Determine the (X, Y) coordinate at the center of the cell enclosing the given text.  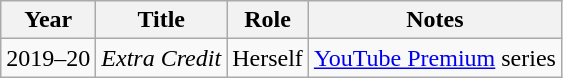
Role (268, 20)
YouTube Premium series (434, 58)
Extra Credit (162, 58)
Notes (434, 20)
2019–20 (48, 58)
Year (48, 20)
Herself (268, 58)
Title (162, 20)
